Determine the [X, Y] coordinate at the center of the cell enclosing the given text.  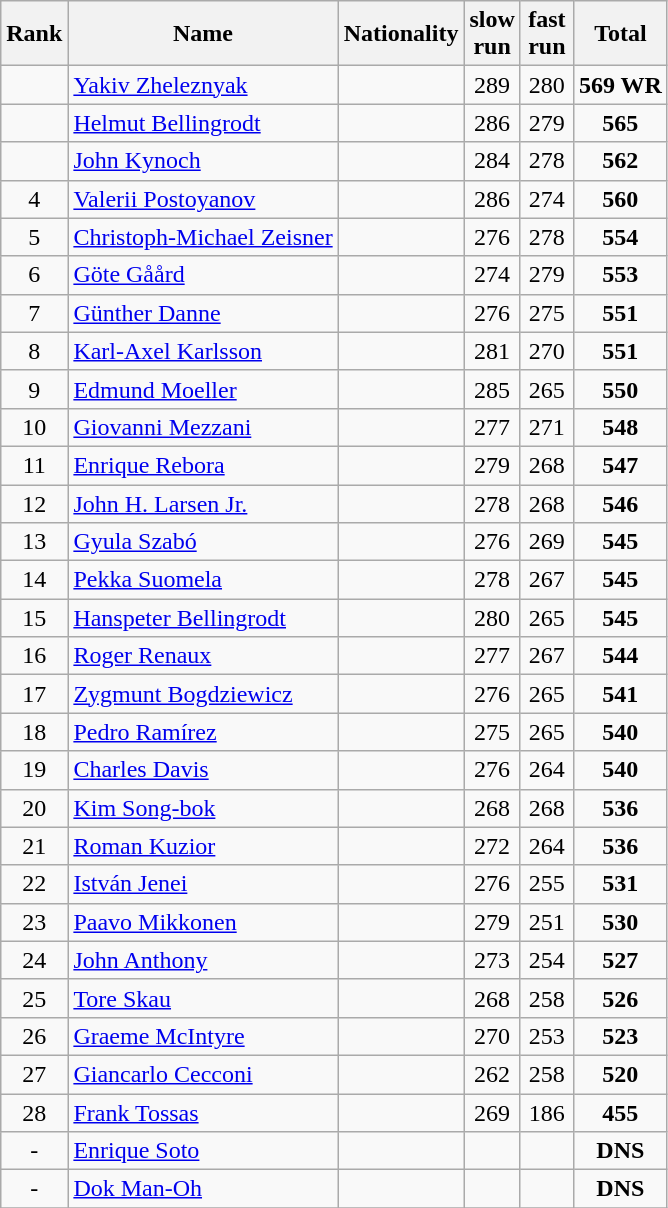
Helmut Bellingrodt [203, 123]
16 [34, 656]
18 [34, 732]
254 [546, 960]
271 [546, 427]
560 [620, 199]
Dok Man-Oh [203, 1189]
548 [620, 427]
28 [34, 1113]
20 [34, 808]
281 [492, 351]
255 [546, 884]
12 [34, 503]
Roman Kuzior [203, 846]
Enrique Soto [203, 1151]
Paavo Mikkonen [203, 922]
520 [620, 1074]
284 [492, 161]
26 [34, 1036]
Pekka Suomela [203, 580]
531 [620, 884]
25 [34, 998]
11 [34, 465]
Roger Renaux [203, 656]
553 [620, 275]
15 [34, 618]
14 [34, 580]
554 [620, 237]
6 [34, 275]
285 [492, 389]
530 [620, 922]
272 [492, 846]
541 [620, 694]
fast run [546, 34]
10 [34, 427]
5 [34, 237]
186 [546, 1113]
John Anthony [203, 960]
565 [620, 123]
Gyula Szabó [203, 542]
Kim Song-bok [203, 808]
John Kynoch [203, 161]
19 [34, 770]
Günther Danne [203, 313]
9 [34, 389]
523 [620, 1036]
17 [34, 694]
slow run [492, 34]
253 [546, 1036]
Göte Gåård [203, 275]
27 [34, 1074]
Valerii Postoyanov [203, 199]
Frank Tossas [203, 1113]
Name [203, 34]
546 [620, 503]
Nationality [401, 34]
Edmund Moeller [203, 389]
4 [34, 199]
Giancarlo Cecconi [203, 1074]
547 [620, 465]
527 [620, 960]
24 [34, 960]
Total [620, 34]
Rank [34, 34]
273 [492, 960]
21 [34, 846]
562 [620, 161]
Karl-Axel Karlsson [203, 351]
262 [492, 1074]
Christoph-Michael Zeisner [203, 237]
526 [620, 998]
John H. Larsen Jr. [203, 503]
Pedro Ramírez [203, 732]
Hanspeter Bellingrodt [203, 618]
Giovanni Mezzani [203, 427]
22 [34, 884]
23 [34, 922]
Charles Davis [203, 770]
8 [34, 351]
Yakiv Zheleznyak [203, 85]
Graeme McIntyre [203, 1036]
Tore Skau [203, 998]
289 [492, 85]
13 [34, 542]
550 [620, 389]
Zygmunt Bogdziewicz [203, 694]
544 [620, 656]
251 [546, 922]
7 [34, 313]
455 [620, 1113]
Enrique Rebora [203, 465]
569 WR [620, 85]
István Jenei [203, 884]
